From the cell containing the given text, extract its center point as (x, y) coordinate. 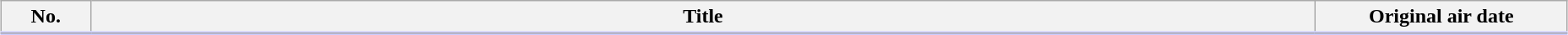
Title (703, 17)
No. (46, 17)
Original air date (1441, 17)
